Return [x, y] of the center of cell containing provided text 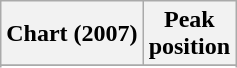
Peakposition [189, 34]
Chart (2007) [72, 34]
